Pinpoint the cell where the given text exists, returning its (x, y) midpoint coordinate. 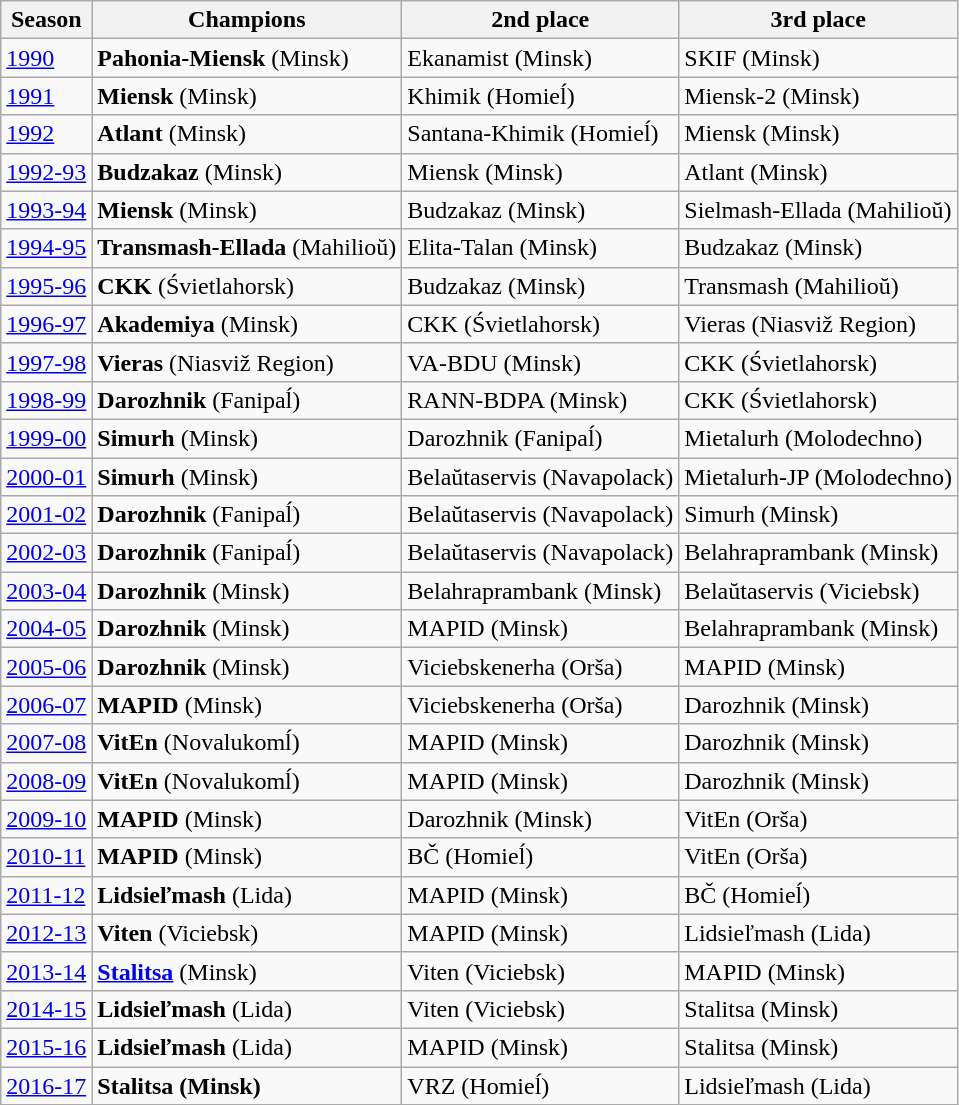
2000-01 (46, 477)
VRZ (Homieĺ) (540, 1085)
Season (46, 20)
1992-93 (46, 172)
1992 (46, 134)
Miensk-2 (Minsk) (818, 96)
1998-99 (46, 400)
2014-15 (46, 1009)
RANN-BDPA (Minsk) (540, 400)
Khimik (Homieĺ) (540, 96)
2008-09 (46, 781)
1994-95 (46, 248)
2006-07 (46, 705)
Transmash-Ellada (Mahilioŭ) (247, 248)
Ekanamist (Minsk) (540, 58)
2003-04 (46, 591)
1999-00 (46, 438)
Elita-Talan (Minsk) (540, 248)
Mietalurh (Molodechno) (818, 438)
Sielmash-Ellada (Mahilioŭ) (818, 210)
2010-11 (46, 857)
SKIF (Minsk) (818, 58)
Santana-Khimik (Homieĺ) (540, 134)
2011-12 (46, 895)
1990 (46, 58)
Belaŭtaservis (Viciebsk) (818, 591)
2009-10 (46, 819)
2002-03 (46, 553)
1997-98 (46, 362)
2005-06 (46, 667)
VA-BDU (Minsk) (540, 362)
1996-97 (46, 324)
1995-96 (46, 286)
Akademiya (Minsk) (247, 324)
Champions (247, 20)
2007-08 (46, 743)
Pahonia-Miensk (Minsk) (247, 58)
2015-16 (46, 1047)
2nd place (540, 20)
2013-14 (46, 971)
2016-17 (46, 1085)
1991 (46, 96)
1993-94 (46, 210)
2012-13 (46, 933)
3rd place (818, 20)
Transmash (Mahilioŭ) (818, 286)
2004-05 (46, 629)
2001-02 (46, 515)
Mietalurh-JP (Molodechno) (818, 477)
